Return [x, y] of the center of cell containing provided text 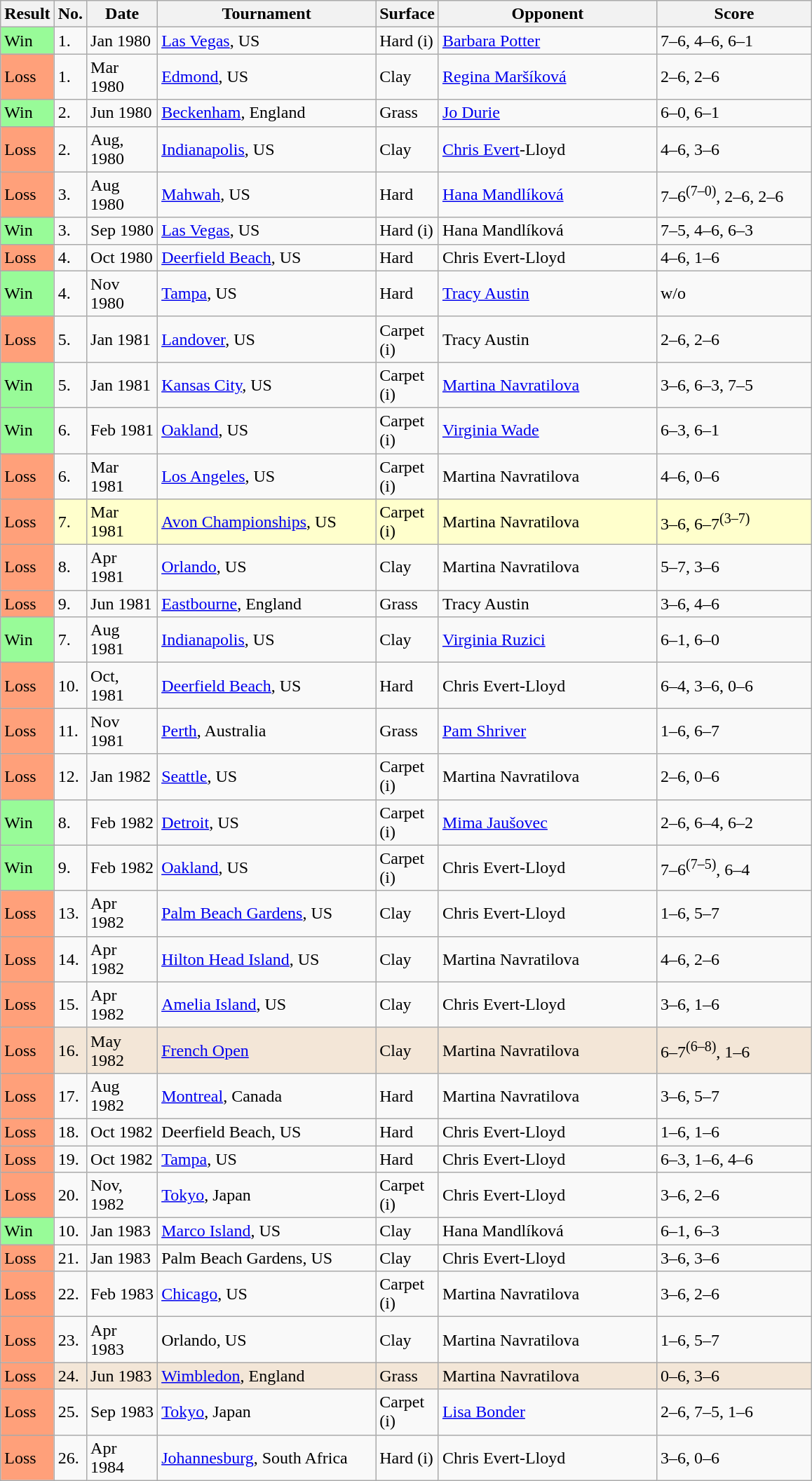
Regina Maršíková [547, 77]
Edmond, US [266, 77]
Tournament [266, 14]
0–6, 3–6 [733, 1376]
21. [70, 1258]
6–3, 6–1 [733, 431]
Sep 1983 [122, 1412]
Perth, Australia [266, 731]
No. [70, 14]
4–6, 3–6 [733, 149]
Date [122, 14]
Jun 1980 [122, 113]
7–6(7–0), 2–6, 2–6 [733, 195]
w/o [733, 293]
4–6, 1–6 [733, 257]
Jan 1982 [122, 777]
Montreal, Canada [266, 1095]
Seattle, US [266, 777]
Detroit, US [266, 822]
17. [70, 1095]
Wimbledon, England [266, 1376]
Kansas City, US [266, 384]
Feb 1983 [122, 1294]
Aug, 1980 [122, 149]
Feb 1981 [122, 431]
23. [70, 1339]
Mahwah, US [266, 195]
Eastbourne, England [266, 604]
4–6, 2–6 [733, 959]
Mar 1980 [122, 77]
Aug 1982 [122, 1095]
Aug 1980 [122, 195]
6–3, 1–6, 4–6 [733, 1159]
3–6, 1–6 [733, 1004]
5–7, 3–6 [733, 568]
Nov, 1982 [122, 1195]
Johannesburg, South Africa [266, 1457]
6–1, 6–3 [733, 1231]
6–1, 6–0 [733, 640]
20. [70, 1195]
Amelia Island, US [266, 1004]
1–6, 1–6 [733, 1132]
7–5, 4–6, 6–3 [733, 231]
Oct 1980 [122, 257]
Opponent [547, 14]
2–6, 6–4, 6–2 [733, 822]
2–6, 0–6 [733, 777]
Jun 1981 [122, 604]
7–6(7–5), 6–4 [733, 868]
Aug 1981 [122, 640]
14. [70, 959]
Lisa Bonder [547, 1412]
Apr 1981 [122, 568]
Jo Durie [547, 113]
16. [70, 1050]
6–0, 6–1 [733, 113]
Nov 1981 [122, 731]
Apr 1984 [122, 1457]
Hilton Head Island, US [266, 959]
12. [70, 777]
3–6, 6–3, 7–5 [733, 384]
3–6, 6–7(3–7) [733, 522]
Los Angeles, US [266, 475]
Chicago, US [266, 1294]
Surface [407, 14]
11. [70, 731]
26. [70, 1457]
Score [733, 14]
7–6, 4–6, 6–1 [733, 41]
19. [70, 1159]
1–6, 6–7 [733, 731]
3–6, 4–6 [733, 604]
Jun 1983 [122, 1376]
15. [70, 1004]
Jan 1980 [122, 41]
Nov 1980 [122, 293]
Pam Shriver [547, 731]
Virginia Wade [547, 431]
24. [70, 1376]
25. [70, 1412]
3–6, 5–7 [733, 1095]
Marco Island, US [266, 1231]
Virginia Ruzici [547, 640]
Landover, US [266, 339]
Avon Championships, US [266, 522]
Mima Jaušovec [547, 822]
6–7(6–8), 1–6 [733, 1050]
3–6, 3–6 [733, 1258]
18. [70, 1132]
Apr 1983 [122, 1339]
Oct, 1981 [122, 686]
3–6, 0–6 [733, 1457]
Barbara Potter [547, 41]
4–6, 0–6 [733, 475]
Sep 1980 [122, 231]
French Open [266, 1050]
13. [70, 913]
May 1982 [122, 1050]
Result [27, 14]
2–6, 7–5, 1–6 [733, 1412]
22. [70, 1294]
Beckenham, England [266, 113]
6–4, 3–6, 0–6 [733, 686]
